Search for the cell housing the specified text and yield its (X, Y) center coordinate. 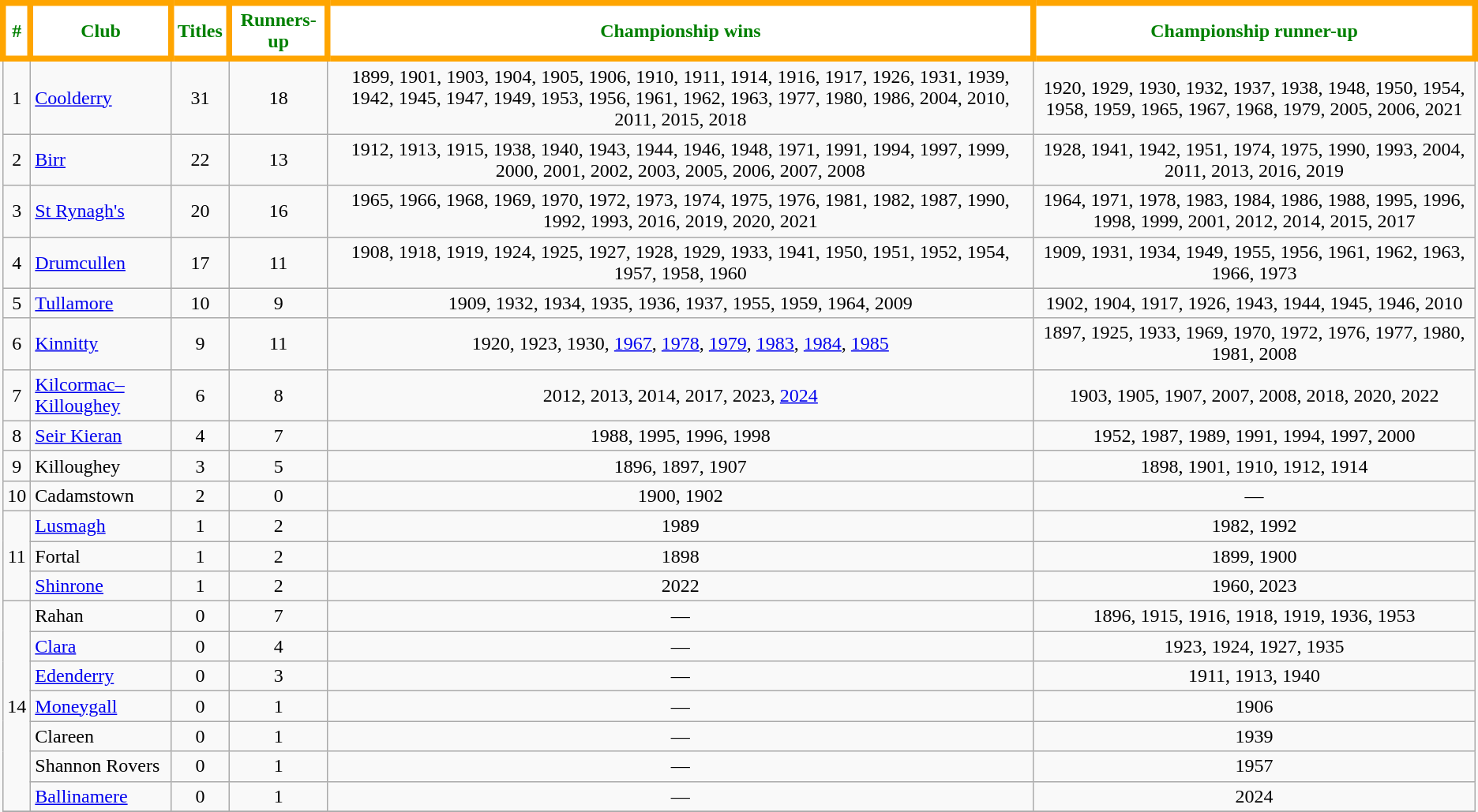
St Rynagh's (101, 211)
1897, 1925, 1933, 1969, 1970, 1972, 1976, 1977, 1980, 1981, 2008 (1254, 344)
1957 (1254, 766)
1909, 1932, 1934, 1935, 1936, 1937, 1955, 1959, 1964, 2009 (681, 303)
1898, 1901, 1910, 1912, 1914 (1254, 466)
22 (200, 159)
Killoughey (101, 466)
Cadamstown (101, 496)
1896, 1915, 1916, 1918, 1919, 1936, 1953 (1254, 616)
17 (200, 262)
1939 (1254, 736)
1928, 1941, 1942, 1951, 1974, 1975, 1990, 1993, 2004, 2011, 2013, 2016, 2019 (1254, 159)
1908, 1918, 1919, 1924, 1925, 1927, 1928, 1929, 1933, 1941, 1950, 1951, 1952, 1954, 1957, 1958, 1960 (681, 262)
1911, 1913, 1940 (1254, 676)
1898 (681, 556)
Rahan (101, 616)
1988, 1995, 1996, 1998 (681, 436)
1906 (1254, 706)
Birr (101, 159)
1902, 1904, 1917, 1926, 1943, 1944, 1945, 1946, 2010 (1254, 303)
16 (278, 211)
Coolderry (101, 96)
1989 (681, 526)
Shannon Rovers (101, 766)
Lusmagh (101, 526)
1903, 1905, 1907, 2007, 2008, 2018, 2020, 2022 (1254, 395)
Shinrone (101, 586)
Clareen (101, 736)
Tullamore (101, 303)
1920, 1923, 1930, 1967, 1978, 1979, 1983, 1984, 1985 (681, 344)
1965, 1966, 1968, 1969, 1970, 1972, 1973, 1974, 1975, 1976, 1981, 1982, 1987, 1990, 1992, 1993, 2016, 2019, 2020, 2021 (681, 211)
1923, 1924, 1927, 1935 (1254, 646)
Runners-up (278, 32)
14 (17, 706)
1920, 1929, 1930, 1932, 1937, 1938, 1948, 1950, 1954, 1958, 1959, 1965, 1967, 1968, 1979, 2005, 2006, 2021 (1254, 96)
Kilcormac–Killoughey (101, 395)
20 (200, 211)
# (17, 32)
1952, 1987, 1989, 1991, 1994, 1997, 2000 (1254, 436)
Moneygall (101, 706)
Kinnitty (101, 344)
2012, 2013, 2014, 2017, 2023, 2024 (681, 395)
Drumcullen (101, 262)
18 (278, 96)
Titles (200, 32)
1964, 1971, 1978, 1983, 1984, 1986, 1988, 1995, 1996, 1998, 1999, 2001, 2012, 2014, 2015, 2017 (1254, 211)
Edenderry (101, 676)
2022 (681, 586)
Fortal (101, 556)
Club (101, 32)
Championship runner-up (1254, 32)
1982, 1992 (1254, 526)
Championship wins (681, 32)
1912, 1913, 1915, 1938, 1940, 1943, 1944, 1946, 1948, 1971, 1991, 1994, 1997, 1999, 2000, 2001, 2002, 2003, 2005, 2006, 2007, 2008 (681, 159)
31 (200, 96)
Clara (101, 646)
Ballinamere (101, 796)
Seir Kieran (101, 436)
1896, 1897, 1907 (681, 466)
1900, 1902 (681, 496)
1909, 1931, 1934, 1949, 1955, 1956, 1961, 1962, 1963, 1966, 1973 (1254, 262)
1960, 2023 (1254, 586)
1899, 1900 (1254, 556)
13 (278, 159)
2024 (1254, 796)
